From the cell containing the given text, extract its center point as (X, Y) coordinate. 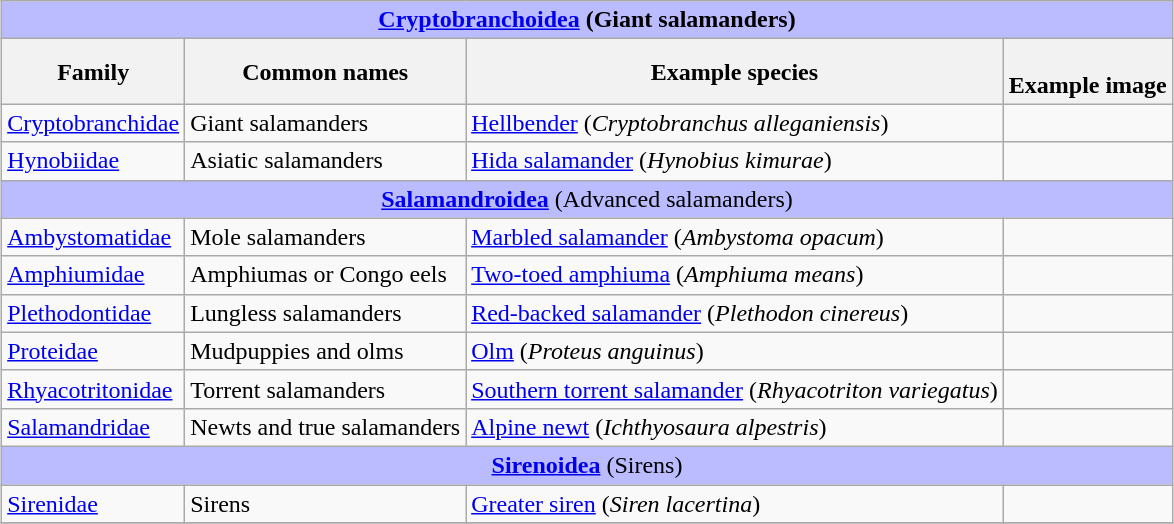
Alpine newt (Ichthyosaura alpestris) (735, 427)
Salamandroidea (Advanced salamanders) (588, 199)
Example image (1088, 72)
Rhyacotritonidae (94, 389)
Mole salamanders (326, 237)
Sirenoidea (Sirens) (588, 465)
Ambystomatidae (94, 237)
Hellbender (Cryptobranchus alleganiensis) (735, 123)
Plethodontidae (94, 313)
Sirens (326, 503)
Giant salamanders (326, 123)
Proteidae (94, 351)
Salamandridae (94, 427)
Cryptobranchoidea (Giant salamanders) (588, 20)
Hida salamander (Hynobius kimurae) (735, 161)
Two-toed amphiuma (Amphiuma means) (735, 275)
Greater siren (Siren lacertina) (735, 503)
Amphiumas or Congo eels (326, 275)
Marbled salamander (Ambystoma opacum) (735, 237)
Sirenidae (94, 503)
Red-backed salamander (Plethodon cinereus) (735, 313)
Asiatic salamanders (326, 161)
Amphiumidae (94, 275)
Example species (735, 72)
Family (94, 72)
Newts and true salamanders (326, 427)
Cryptobranchidae (94, 123)
Torrent salamanders (326, 389)
Lungless salamanders (326, 313)
Olm (Proteus anguinus) (735, 351)
Southern torrent salamander (Rhyacotriton variegatus) (735, 389)
Hynobiidae (94, 161)
Mudpuppies and olms (326, 351)
Common names (326, 72)
